For the text-containing cell, return its midpoint in [x, y] coordinate format. 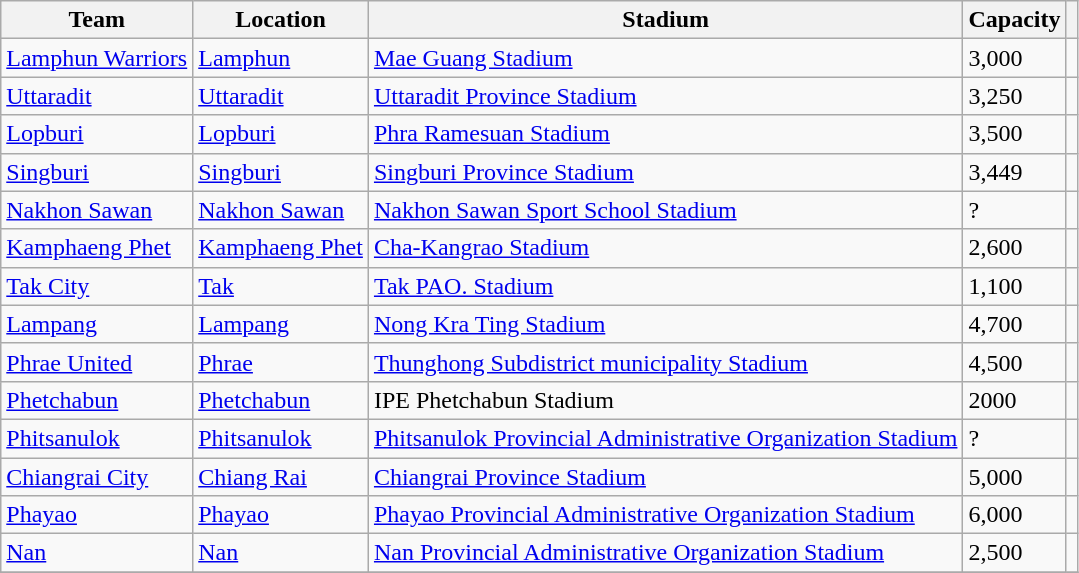
Nong Kra Ting Stadium [666, 324]
Singburi Province Stadium [666, 172]
1,100 [1014, 286]
3,449 [1014, 172]
Lamphun [281, 58]
Chiangrai City [97, 477]
Tak City [97, 286]
Team [97, 20]
Capacity [1014, 20]
3,250 [1014, 96]
Uttaradit Province Stadium [666, 96]
Cha-Kangrao Stadium [666, 248]
2000 [1014, 400]
IPE Phetchabun Stadium [666, 400]
Lamphun Warriors [97, 58]
Nan Provincial Administrative Organization Stadium [666, 553]
2,500 [1014, 553]
Mae Guang Stadium [666, 58]
Phrae United [97, 362]
Chiangrai Province Stadium [666, 477]
4,700 [1014, 324]
6,000 [1014, 515]
Location [281, 20]
Phra Ramesuan Stadium [666, 134]
4,500 [1014, 362]
Chiang Rai [281, 477]
Phitsanulok Provincial Administrative Organization Stadium [666, 438]
Tak [281, 286]
3,000 [1014, 58]
Phayao Provincial Administrative Organization Stadium [666, 515]
Tak PAO. Stadium [666, 286]
Phrae [281, 362]
2,600 [1014, 248]
Stadium [666, 20]
Thunghong Subdistrict municipality Stadium [666, 362]
Nakhon Sawan Sport School Stadium [666, 210]
5,000 [1014, 477]
3,500 [1014, 134]
